Locate the cell with the specified text and output its [X, Y] center coordinate. 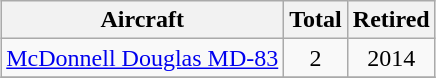
2014 [391, 58]
Aircraft [142, 20]
Retired [391, 20]
McDonnell Douglas MD-83 [142, 58]
2 [316, 58]
Total [316, 20]
